Return the [x, y] coordinate for the center point of the cell that contains the specified text.  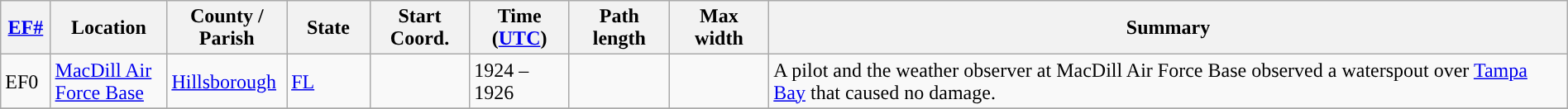
1924 – 1926 [519, 81]
County / Parish [227, 28]
Hillsborough [227, 81]
EF# [26, 28]
A pilot and the weather observer at MacDill Air Force Base observed a waterspout over Tampa Bay that caused no damage. [1168, 81]
MacDill Air Force Base [109, 81]
EF0 [26, 81]
Max width [719, 28]
FL [329, 81]
Location [109, 28]
Summary [1168, 28]
Start Coord. [420, 28]
Time (UTC) [519, 28]
Path length [619, 28]
State [329, 28]
